Find where the given text appears and provide that cell's center as (x, y) coordinate. 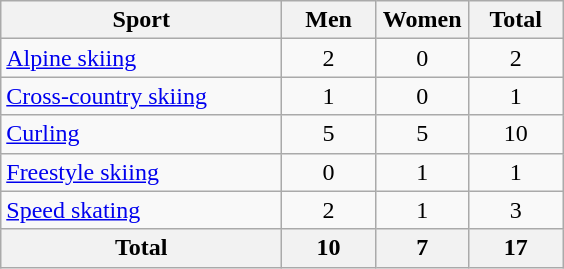
7 (422, 248)
Speed skating (142, 210)
Men (329, 20)
Curling (142, 134)
Alpine skiing (142, 58)
Freestyle skiing (142, 172)
Women (422, 20)
Cross-country skiing (142, 96)
Sport (142, 20)
3 (516, 210)
17 (516, 248)
